Pinpoint the cell where the given text exists, returning its [x, y] midpoint coordinate. 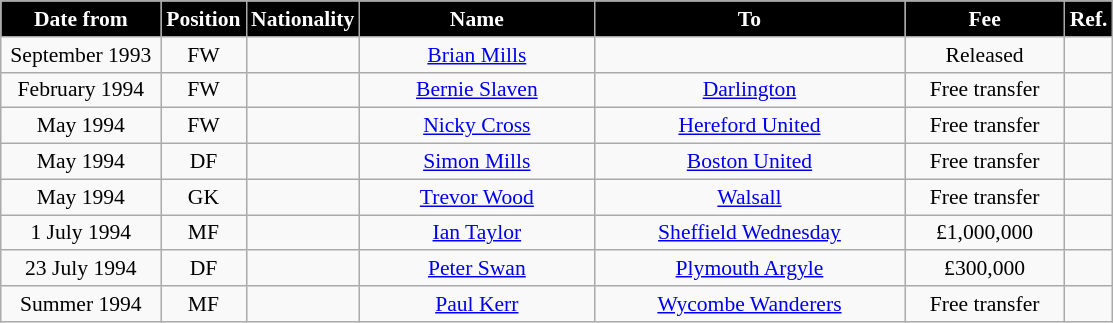
September 1993 [81, 55]
Date from [81, 19]
Position [204, 19]
Nicky Cross [476, 126]
Plymouth Argyle [749, 269]
Sheffield Wednesday [749, 233]
£300,000 [985, 269]
Boston United [749, 162]
Peter Swan [476, 269]
23 July 1994 [81, 269]
Hereford United [749, 126]
Simon Mills [476, 162]
GK [204, 197]
£1,000,000 [985, 233]
Brian Mills [476, 55]
Nationality [302, 19]
Walsall [749, 197]
February 1994 [81, 90]
Ref. [1089, 19]
Summer 1994 [81, 304]
1 July 1994 [81, 233]
Fee [985, 19]
Paul Kerr [476, 304]
Name [476, 19]
To [749, 19]
Wycombe Wanderers [749, 304]
Ian Taylor [476, 233]
Darlington [749, 90]
Trevor Wood [476, 197]
Released [985, 55]
Bernie Slaven [476, 90]
